Output the (X, Y) coordinate of the center of the cell containing the given text.  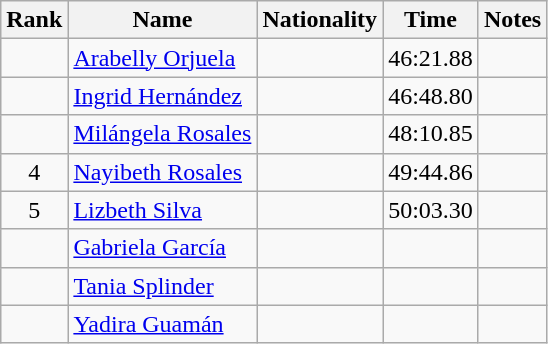
Gabriela García (162, 248)
Rank (34, 20)
Nayibeth Rosales (162, 172)
Time (431, 20)
46:21.88 (431, 58)
4 (34, 172)
46:48.80 (431, 96)
49:44.86 (431, 172)
Ingrid Hernández (162, 96)
Arabelly Orjuela (162, 58)
Milángela Rosales (162, 134)
Nationality (320, 20)
Lizbeth Silva (162, 210)
Notes (512, 20)
5 (34, 210)
50:03.30 (431, 210)
Yadira Guamán (162, 324)
Tania Splinder (162, 286)
Name (162, 20)
48:10.85 (431, 134)
